Capture the cell that displays the provided text and extract its [x, y] central coordinate. 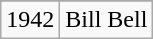
1942 [30, 20]
Bill Bell [106, 20]
